Provide the (X, Y) coordinate of the cell's center where the given text is located.  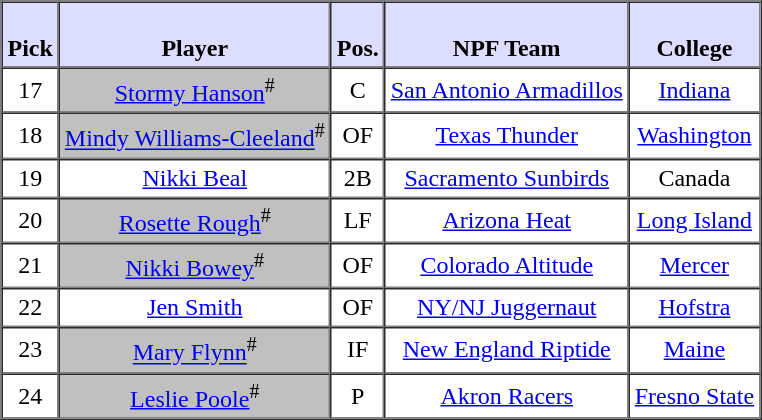
LF (358, 220)
Player (195, 35)
18 (30, 136)
Pos. (358, 35)
IF (358, 350)
Hofstra (694, 308)
Washington (694, 136)
23 (30, 350)
Nikki Beal (195, 178)
22 (30, 308)
Maine (694, 350)
20 (30, 220)
Canada (694, 178)
New England Riptide (507, 350)
NPF Team (507, 35)
Nikki Bowey# (195, 266)
Akron Racers (507, 396)
24 (30, 396)
Rosette Rough# (195, 220)
Mercer (694, 266)
Mary Flynn# (195, 350)
Leslie Poole# (195, 396)
Colorado Altitude (507, 266)
17 (30, 90)
NY/NJ Juggernaut (507, 308)
Stormy Hanson# (195, 90)
Sacramento Sunbirds (507, 178)
Fresno State (694, 396)
Indiana (694, 90)
Pick (30, 35)
Long Island (694, 220)
C (358, 90)
San Antonio Armadillos (507, 90)
19 (30, 178)
P (358, 396)
Texas Thunder (507, 136)
Mindy Williams-Cleeland# (195, 136)
Jen Smith (195, 308)
Arizona Heat (507, 220)
2B (358, 178)
College (694, 35)
21 (30, 266)
